Search for the cell housing the specified text and yield its [X, Y] center coordinate. 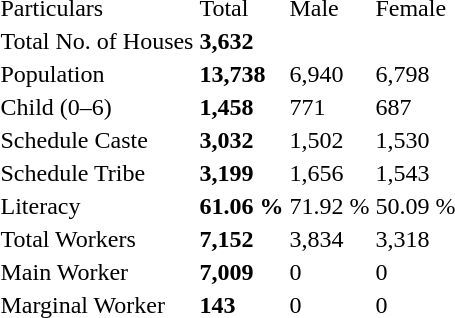
1,656 [330, 173]
1,458 [242, 107]
71.92 % [330, 206]
13,738 [242, 74]
7,152 [242, 239]
3,632 [242, 41]
1,502 [330, 140]
7,009 [242, 272]
6,940 [330, 74]
771 [330, 107]
3,834 [330, 239]
0 [330, 272]
61.06 % [242, 206]
3,199 [242, 173]
3,032 [242, 140]
